Identify which cell holds the provided text, then report its [x, y] central coordinate. 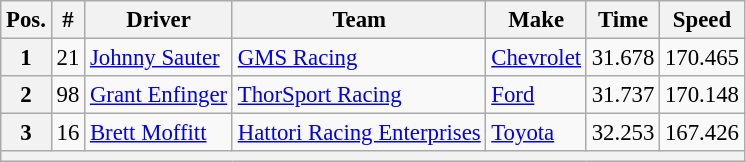
Hattori Racing Enterprises [359, 133]
98 [68, 95]
Driver [159, 20]
Team [359, 20]
Speed [702, 20]
Make [536, 20]
GMS Racing [359, 58]
31.678 [622, 58]
1 [26, 58]
170.148 [702, 95]
ThorSport Racing [359, 95]
Ford [536, 95]
21 [68, 58]
Toyota [536, 133]
Pos. [26, 20]
16 [68, 133]
3 [26, 133]
Grant Enfinger [159, 95]
Johnny Sauter [159, 58]
167.426 [702, 133]
2 [26, 95]
32.253 [622, 133]
# [68, 20]
170.465 [702, 58]
Chevrolet [536, 58]
Time [622, 20]
Brett Moffitt [159, 133]
31.737 [622, 95]
